Return the (X, Y) coordinate for the center point of the cell that contains the specified text.  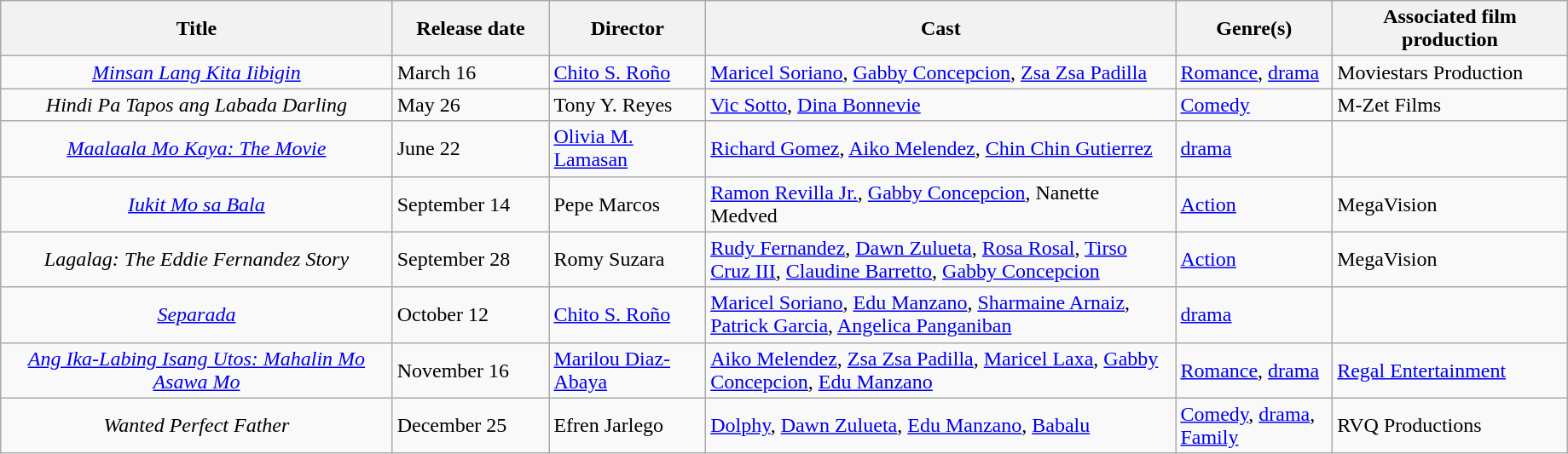
Ramon Revilla Jr., Gabby Concepcion, Nanette Medved (941, 204)
Vic Sotto, Dina Bonnevie (941, 105)
Richard Gomez, Aiko Melendez, Chin Chin Gutierrez (941, 148)
Regal Entertainment (1450, 370)
September 14 (471, 204)
November 16 (471, 370)
Maricel Soriano, Edu Manzano, Sharmaine Arnaiz, Patrick Garcia, Angelica Panganiban (941, 315)
Lagalag: The Eddie Fernandez Story (196, 259)
Maricel Soriano, Gabby Concepcion, Zsa Zsa Padilla (941, 72)
Marilou Diaz-Abaya (628, 370)
Efren Jarlego (628, 426)
October 12 (471, 315)
June 22 (471, 148)
Associated film production (1450, 29)
Separada (196, 315)
Comedy (1254, 105)
RVQ Productions (1450, 426)
Maalaala Mo Kaya: The Movie (196, 148)
Pepe Marcos (628, 204)
Comedy, drama, Family (1254, 426)
Hindi Pa Tapos ang Labada Darling (196, 105)
May 26 (471, 105)
March 16 (471, 72)
Olivia M. Lamasan (628, 148)
September 28 (471, 259)
Minsan Lang Kita Iibigin (196, 72)
Genre(s) (1254, 29)
Ang Ika-Labing Isang Utos: Mahalin Mo Asawa Mo (196, 370)
Dolphy, Dawn Zulueta, Edu Manzano, Babalu (941, 426)
Wanted Perfect Father (196, 426)
M-Zet Films (1450, 105)
Director (628, 29)
Moviestars Production (1450, 72)
Romy Suzara (628, 259)
Release date (471, 29)
Tony Y. Reyes (628, 105)
December 25 (471, 426)
Iukit Mo sa Bala (196, 204)
Cast (941, 29)
Aiko Melendez, Zsa Zsa Padilla, Maricel Laxa, Gabby Concepcion, Edu Manzano (941, 370)
Rudy Fernandez, Dawn Zulueta, Rosa Rosal, Tirso Cruz III, Claudine Barretto, Gabby Concepcion (941, 259)
Title (196, 29)
